Determine the (x, y) coordinate at the center of the cell enclosing the given text.  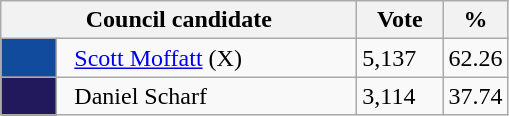
Scott Moffatt (X) (207, 58)
% (476, 20)
37.74 (476, 96)
Council candidate (179, 20)
5,137 (400, 58)
Daniel Scharf (207, 96)
3,114 (400, 96)
Vote (400, 20)
62.26 (476, 58)
